Determine the [x, y] coordinate at the center of the cell enclosing the given text.  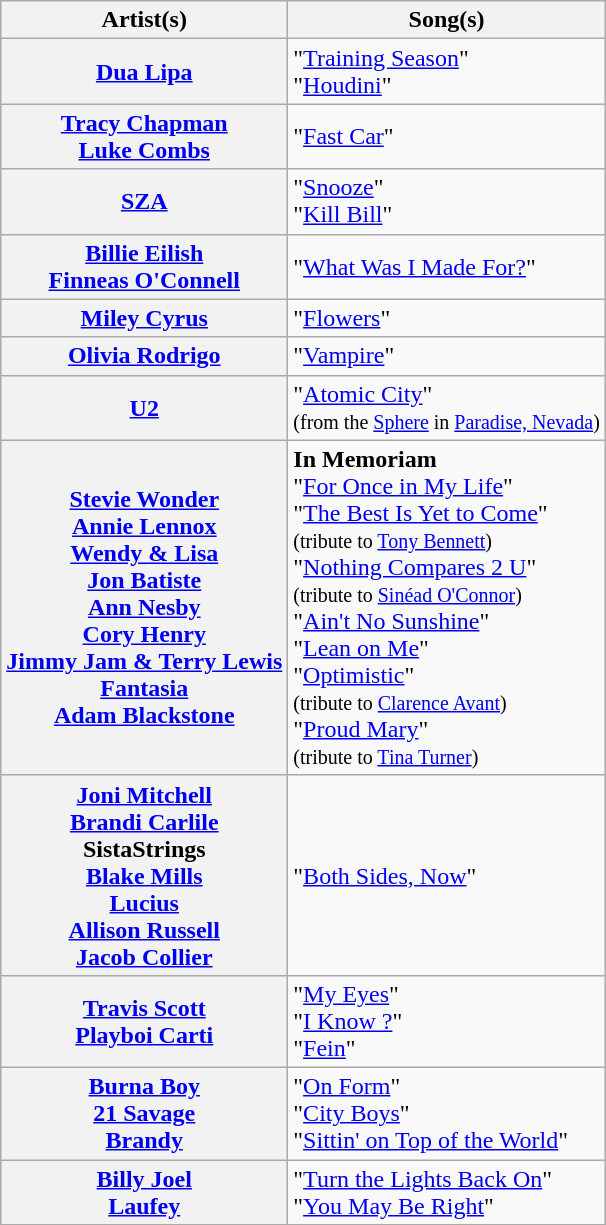
Travis Scott Playboi Carti [144, 1021]
Artist(s) [144, 20]
Olivia Rodrigo [144, 356]
"Vampire" [447, 356]
"Flowers" [447, 318]
Dua Lipa [144, 72]
"My Eyes" "I Know ?" "Fein" [447, 1021]
"Snooze""Kill Bill" [447, 202]
"Atomic City" (from the Sphere in Paradise, Nevada) [447, 408]
"Fast Car" [447, 136]
"Training Season""Houdini" [447, 72]
"On Form" "City Boys" "Sittin' on Top of the World" [447, 1113]
Song(s) [447, 20]
Billie EilishFinneas O'Connell [144, 266]
Stevie Wonder Annie Lennox Wendy & Lisa Jon Batiste Ann Nesby Cory Henry Jimmy Jam & Terry Lewis Fantasia Adam Blackstone [144, 608]
"Turn the Lights Back On" "You May Be Right" [447, 1192]
Billy JoelLaufey [144, 1192]
Miley Cyrus [144, 318]
"Both Sides, Now" [447, 875]
"What Was I Made For?" [447, 266]
SZA [144, 202]
Burna Boy 21 Savage Brandy [144, 1113]
Tracy Chapman Luke Combs [144, 136]
U2 [144, 408]
Joni Mitchell Brandi Carlile SistaStrings Blake Mills Lucius Allison Russell Jacob Collier [144, 875]
